Output the [X, Y] coordinate of the center of the cell containing the given text.  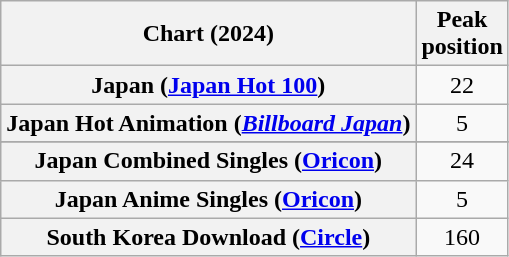
Chart (2024) [208, 34]
Japan Combined Singles (Oricon) [208, 161]
Japan Anime Singles (Oricon) [208, 199]
24 [462, 161]
22 [462, 85]
Peakposition [462, 34]
160 [462, 237]
Japan (Japan Hot 100) [208, 85]
Japan Hot Animation (Billboard Japan) [208, 123]
South Korea Download (Circle) [208, 237]
